Find where the given text appears and provide that cell's center as [x, y] coordinate. 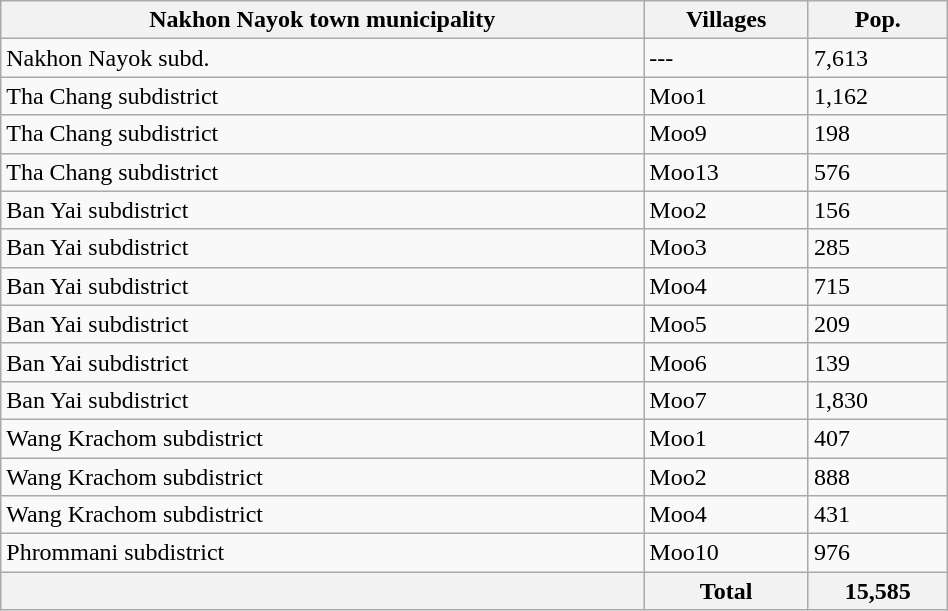
Moo13 [726, 172]
407 [878, 438]
1,162 [878, 96]
715 [878, 286]
Moo6 [726, 362]
Moo3 [726, 248]
576 [878, 172]
139 [878, 362]
Villages [726, 20]
15,585 [878, 591]
285 [878, 248]
Phrommani subdistrict [322, 553]
Moo10 [726, 553]
1,830 [878, 400]
431 [878, 515]
888 [878, 477]
Moo5 [726, 324]
156 [878, 210]
Moo9 [726, 134]
--- [726, 58]
198 [878, 134]
Nakhon Nayok town municipality [322, 20]
Total [726, 591]
976 [878, 553]
7,613 [878, 58]
209 [878, 324]
Nakhon Nayok subd. [322, 58]
Pop. [878, 20]
Moo7 [726, 400]
